Scan for the cell matching the given text and deliver its [X, Y] coordinate at center. 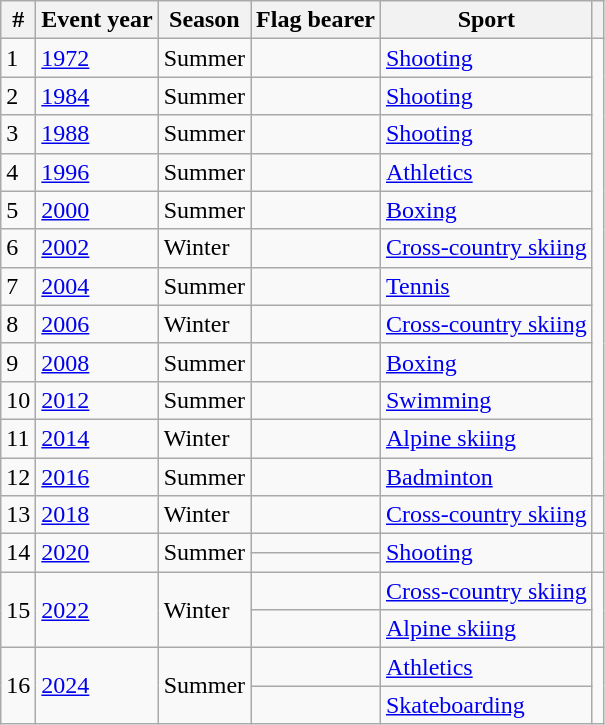
3 [18, 134]
2 [18, 96]
2018 [97, 515]
Swimming [486, 400]
Event year [97, 20]
Flag bearer [316, 20]
2012 [97, 400]
12 [18, 477]
13 [18, 515]
1972 [97, 58]
9 [18, 362]
11 [18, 438]
# [18, 20]
2022 [97, 610]
4 [18, 172]
2006 [97, 324]
2008 [97, 362]
Tennis [486, 286]
2024 [97, 686]
1 [18, 58]
6 [18, 248]
15 [18, 610]
7 [18, 286]
Badminton [486, 477]
2002 [97, 248]
2014 [97, 438]
Sport [486, 20]
1996 [97, 172]
1984 [97, 96]
14 [18, 553]
8 [18, 324]
16 [18, 686]
Skateboarding [486, 705]
Season [204, 20]
2020 [97, 553]
1988 [97, 134]
2016 [97, 477]
2004 [97, 286]
10 [18, 400]
2000 [97, 210]
5 [18, 210]
